Scan for the cell matching the given text and deliver its [X, Y] coordinate at center. 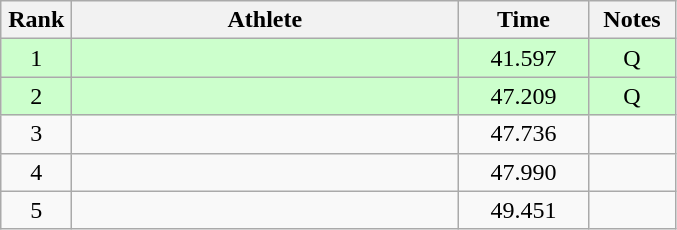
Notes [632, 20]
41.597 [524, 58]
1 [36, 58]
49.451 [524, 210]
47.209 [524, 96]
5 [36, 210]
2 [36, 96]
4 [36, 172]
Athlete [265, 20]
Time [524, 20]
47.736 [524, 134]
47.990 [524, 172]
3 [36, 134]
Rank [36, 20]
